Return [X, Y] of the center of cell containing provided text 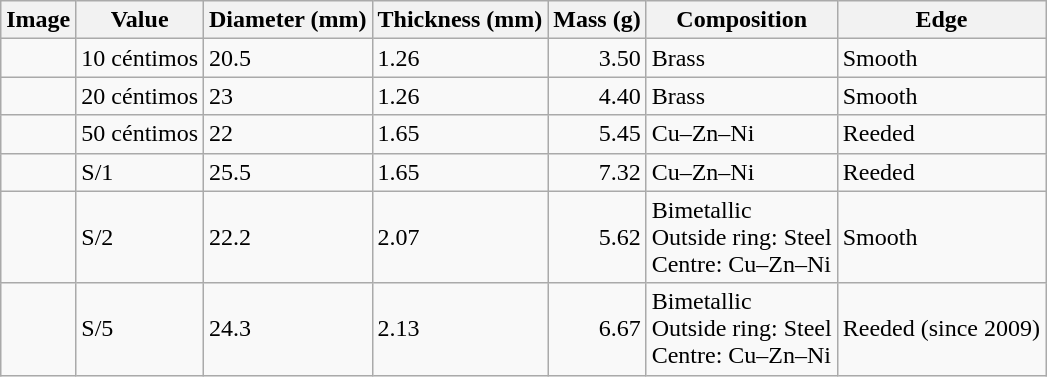
3.50 [597, 58]
20.5 [288, 58]
2.07 [460, 237]
24.3 [288, 329]
50 céntimos [140, 134]
Diameter (mm) [288, 20]
2.13 [460, 329]
25.5 [288, 172]
Reeded (since 2009) [941, 329]
23 [288, 96]
5.45 [597, 134]
S/2 [140, 237]
Value [140, 20]
4.40 [597, 96]
6.67 [597, 329]
22 [288, 134]
S/5 [140, 329]
Edge [941, 20]
Thickness (mm) [460, 20]
S/1 [140, 172]
Composition [742, 20]
Image [38, 20]
22.2 [288, 237]
10 céntimos [140, 58]
5.62 [597, 237]
20 céntimos [140, 96]
7.32 [597, 172]
Mass (g) [597, 20]
